Return the (x, y) coordinate for the center point of the cell that contains the specified text.  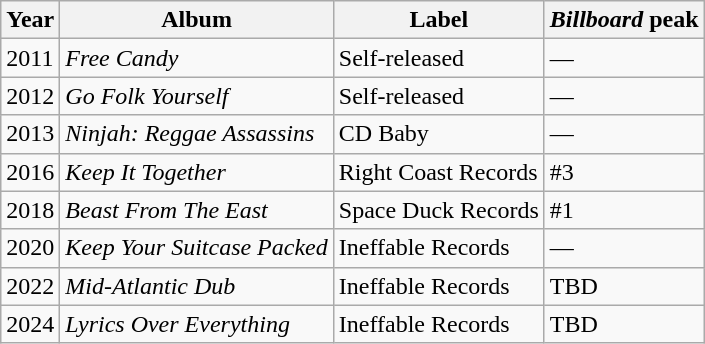
Ninjah: Reggae Assassins (196, 134)
Label (438, 20)
Keep It Together (196, 172)
2020 (30, 248)
Beast From The East (196, 210)
2012 (30, 96)
2018 (30, 210)
Space Duck Records (438, 210)
Album (196, 20)
#3 (624, 172)
Billboard peak (624, 20)
Free Candy (196, 58)
2024 (30, 324)
Go Folk Yourself (196, 96)
#1 (624, 210)
CD Baby (438, 134)
Lyrics Over Everything (196, 324)
Year (30, 20)
2011 (30, 58)
2013 (30, 134)
Mid-Atlantic Dub (196, 286)
Keep Your Suitcase Packed (196, 248)
Right Coast Records (438, 172)
2016 (30, 172)
2022 (30, 286)
